From the cell containing the given text, extract its center point as [x, y] coordinate. 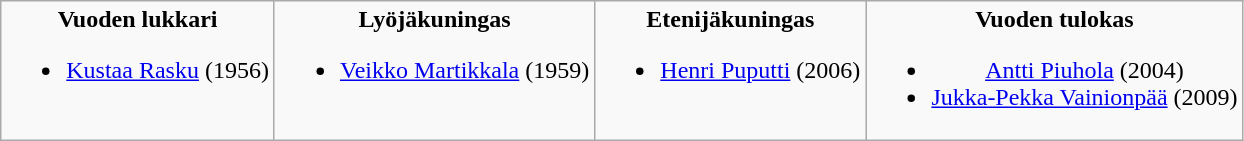
LyöjäkuningasVeikko Martikkala (1959) [434, 71]
Vuoden lukkariKustaa Rasku (1956) [138, 71]
EtenijäkuningasHenri Puputti (2006) [730, 71]
Vuoden tulokasAntti Piuhola (2004)Jukka-Pekka Vainionpää (2009) [1054, 71]
